Return (X, Y) of the center of cell containing provided text 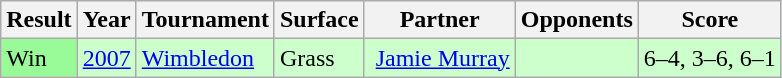
Tournament (205, 20)
Grass (319, 58)
Partner (440, 20)
Year (106, 20)
Opponents (576, 20)
Score (710, 20)
2007 (106, 58)
Wimbledon (205, 58)
Jamie Murray (440, 58)
6–4, 3–6, 6–1 (710, 58)
Result (39, 20)
Win (39, 58)
Surface (319, 20)
